Capture the cell that displays the provided text and extract its [x, y] central coordinate. 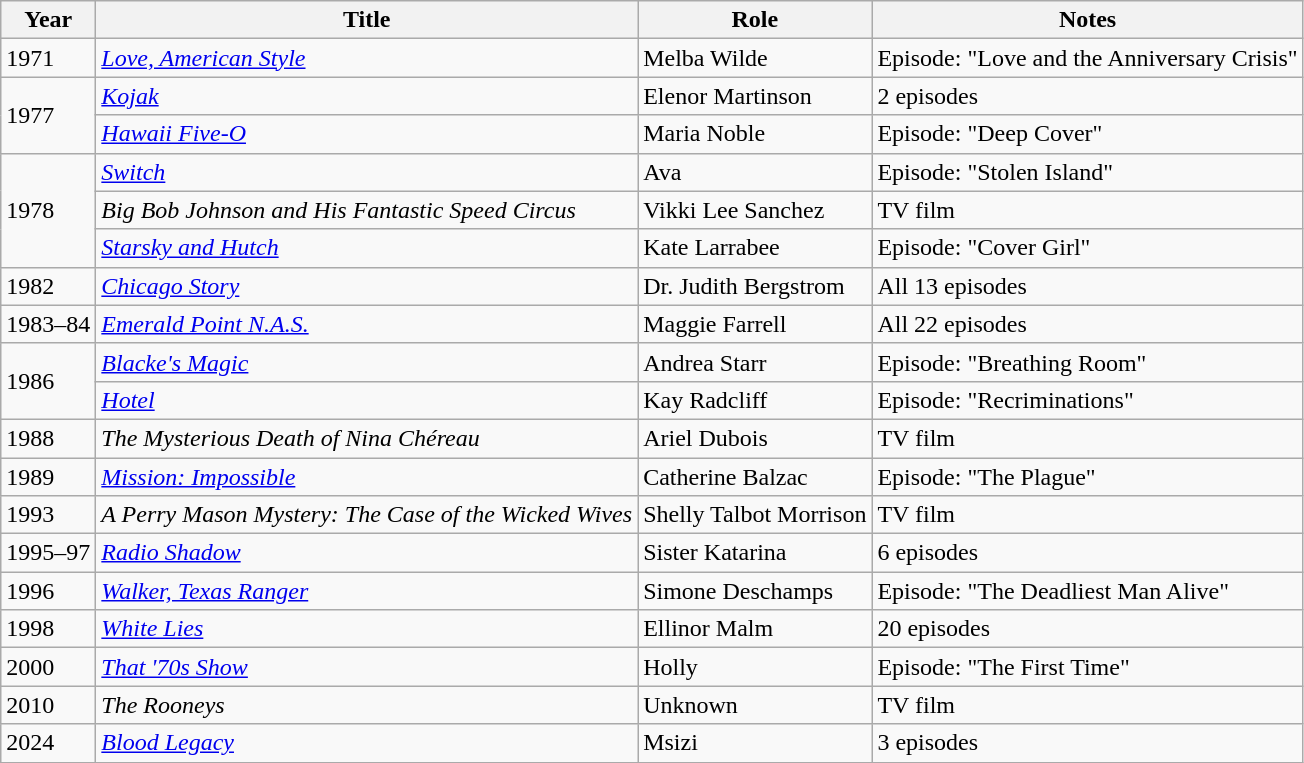
1998 [48, 629]
Title [367, 20]
Dr. Judith Bergstrom [755, 286]
1996 [48, 591]
All 13 episodes [1088, 286]
1982 [48, 286]
Maria Noble [755, 134]
1995–97 [48, 553]
Episode: "Breathing Room" [1088, 362]
Year [48, 20]
1977 [48, 115]
1983–84 [48, 324]
Simone Deschamps [755, 591]
Hawaii Five-O [367, 134]
Episode: "The First Time" [1088, 667]
2024 [48, 743]
1989 [48, 477]
2010 [48, 705]
Melba Wilde [755, 58]
That '70s Show [367, 667]
Kay Radcliff [755, 400]
Starsky and Hutch [367, 248]
Unknown [755, 705]
Elenor Martinson [755, 96]
Notes [1088, 20]
Episode: "Love and the Anniversary Crisis" [1088, 58]
Mission: Impossible [367, 477]
Radio Shadow [367, 553]
Big Bob Johnson and His Fantastic Speed Circus [367, 210]
Hotel [367, 400]
1988 [48, 438]
Sister Katarina [755, 553]
Kate Larrabee [755, 248]
Episode: "The Deadliest Man Alive" [1088, 591]
Ariel Dubois [755, 438]
Emerald Point N.A.S. [367, 324]
2000 [48, 667]
3 episodes [1088, 743]
Role [755, 20]
2 episodes [1088, 96]
Vikki Lee Sanchez [755, 210]
The Mysterious Death of Nina Chéreau [367, 438]
A Perry Mason Mystery: The Case of the Wicked Wives [367, 515]
Maggie Farrell [755, 324]
Holly [755, 667]
Ellinor Malm [755, 629]
Love, American Style [367, 58]
Chicago Story [367, 286]
White Lies [367, 629]
Blacke's Magic [367, 362]
1978 [48, 210]
1986 [48, 381]
Shelly Talbot Morrison [755, 515]
6 episodes [1088, 553]
Kojak [367, 96]
Episode: "Cover Girl" [1088, 248]
Andrea Starr [755, 362]
All 22 episodes [1088, 324]
Switch [367, 172]
Walker, Texas Ranger [367, 591]
1971 [48, 58]
1993 [48, 515]
Catherine Balzac [755, 477]
Blood Legacy [367, 743]
20 episodes [1088, 629]
Episode: "The Plague" [1088, 477]
Episode: "Recriminations" [1088, 400]
Episode: "Stolen Island" [1088, 172]
Msizi [755, 743]
Episode: "Deep Cover" [1088, 134]
Ava [755, 172]
The Rooneys [367, 705]
